Extract the [x, y] coordinate from the center of the cell holding the provided text.  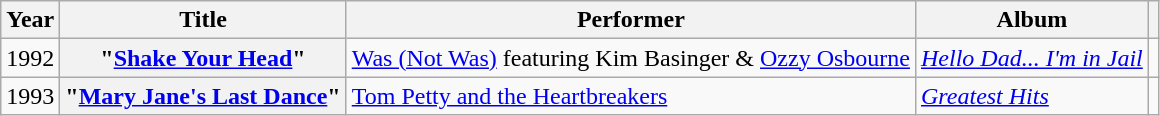
1993 [30, 96]
Title [203, 20]
Was (Not Was) featuring Kim Basinger & Ozzy Osbourne [630, 58]
Year [30, 20]
"Shake Your Head" [203, 58]
"Mary Jane's Last Dance" [203, 96]
Greatest Hits [1032, 96]
Album [1032, 20]
Tom Petty and the Heartbreakers [630, 96]
1992 [30, 58]
Performer [630, 20]
Hello Dad... I'm in Jail [1032, 58]
